For the text-containing cell, return its midpoint in (x, y) coordinate format. 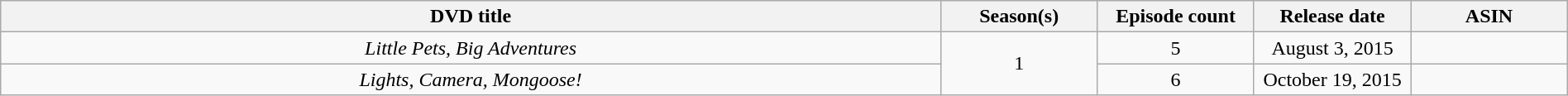
1 (1019, 64)
August 3, 2015 (1331, 48)
6 (1176, 79)
ASIN (1489, 17)
Episode count (1176, 17)
Lights, Camera, Mongoose! (471, 79)
DVD title (471, 17)
Release date (1331, 17)
Little Pets, Big Adventures (471, 48)
Season(s) (1019, 17)
5 (1176, 48)
October 19, 2015 (1331, 79)
